Capture the cell that displays the provided text and extract its [X, Y] central coordinate. 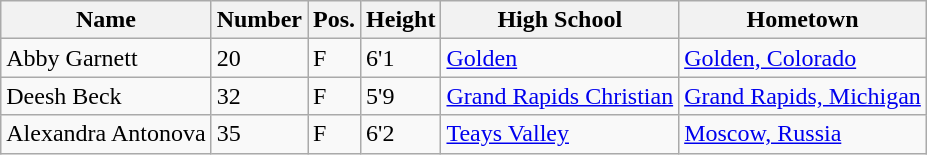
Height [401, 20]
6'2 [401, 134]
Moscow, Russia [803, 134]
6'1 [401, 58]
32 [259, 96]
Pos. [334, 20]
20 [259, 58]
Abby Garnett [106, 58]
Grand Rapids Christian [560, 96]
Golden, Colorado [803, 58]
High School [560, 20]
Golden [560, 58]
Alexandra Antonova [106, 134]
Teays Valley [560, 134]
35 [259, 134]
Hometown [803, 20]
Name [106, 20]
Number [259, 20]
Grand Rapids, Michigan [803, 96]
5'9 [401, 96]
Deesh Beck [106, 96]
